Find where the given text appears and provide that cell's center as [x, y] coordinate. 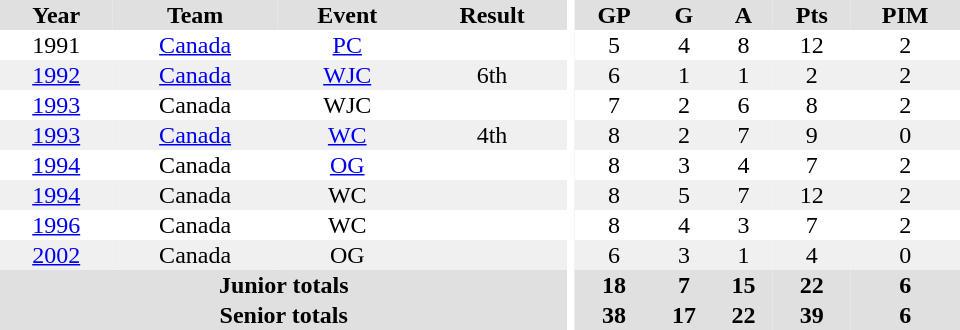
Result [492, 15]
1996 [56, 225]
A [744, 15]
Senior totals [284, 315]
PIM [905, 15]
1991 [56, 45]
38 [614, 315]
18 [614, 285]
Junior totals [284, 285]
Pts [812, 15]
Year [56, 15]
39 [812, 315]
2002 [56, 255]
9 [812, 135]
15 [744, 285]
17 [684, 315]
G [684, 15]
6th [492, 75]
4th [492, 135]
Team [194, 15]
PC [348, 45]
1992 [56, 75]
GP [614, 15]
Event [348, 15]
